Pinpoint the cell where the given text exists, returning its (x, y) midpoint coordinate. 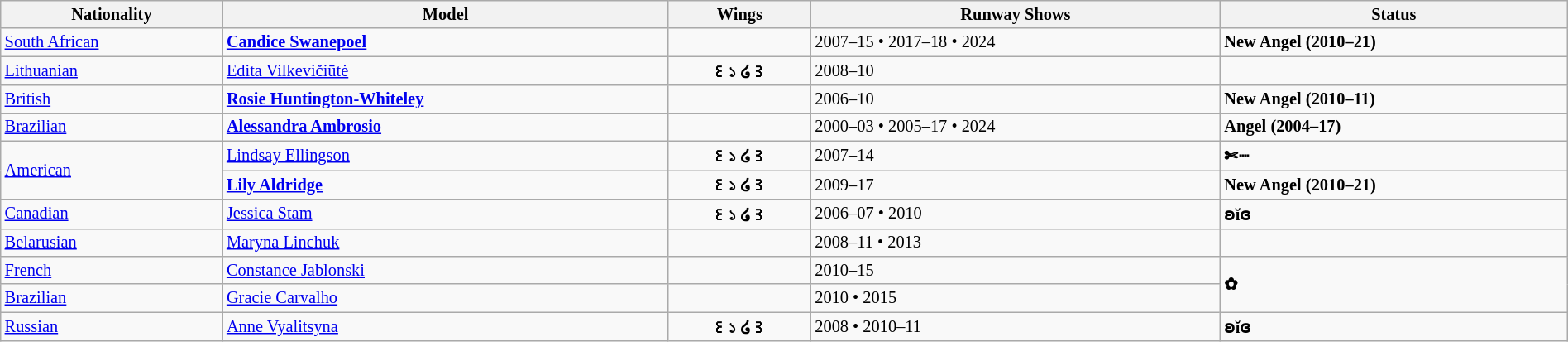
Maryna Linchuk (445, 243)
Belarusian (112, 243)
Edita Vilkevičiūtė (445, 71)
Model (445, 14)
2007–15 • 2017–18 • 2024 (1016, 42)
2007–14 (1016, 156)
Lithuanian (112, 71)
Nationality (112, 14)
South African (112, 42)
Rosie Huntington-Whiteley (445, 99)
✿ (1394, 283)
British (112, 99)
American (112, 170)
French (112, 270)
2008–10 (1016, 71)
Jessica Stam (445, 214)
2010 • 2015 (1016, 298)
Runway Shows (1016, 14)
Gracie Carvalho (445, 298)
Alessandra Ambrosio (445, 127)
✄┈ (1394, 156)
2010–15 (1016, 270)
2006–10 (1016, 99)
2008–11 • 2013 (1016, 243)
Status (1394, 14)
Russian (112, 326)
Lily Aldridge (445, 184)
2006–07 • 2010 (1016, 214)
2009–17 (1016, 184)
Canadian (112, 214)
Anne Vyalitsyna (445, 326)
Angel (2004–17) (1394, 127)
Constance Jablonski (445, 270)
Candice Swanepoel (445, 42)
Lindsay Ellingson (445, 156)
New Angel (2010–11) (1394, 99)
2000–03 • 2005–17 • 2024 (1016, 127)
Wings (739, 14)
2008 • 2010–11 (1016, 326)
